For the text-containing cell, return its midpoint in [X, Y] coordinate format. 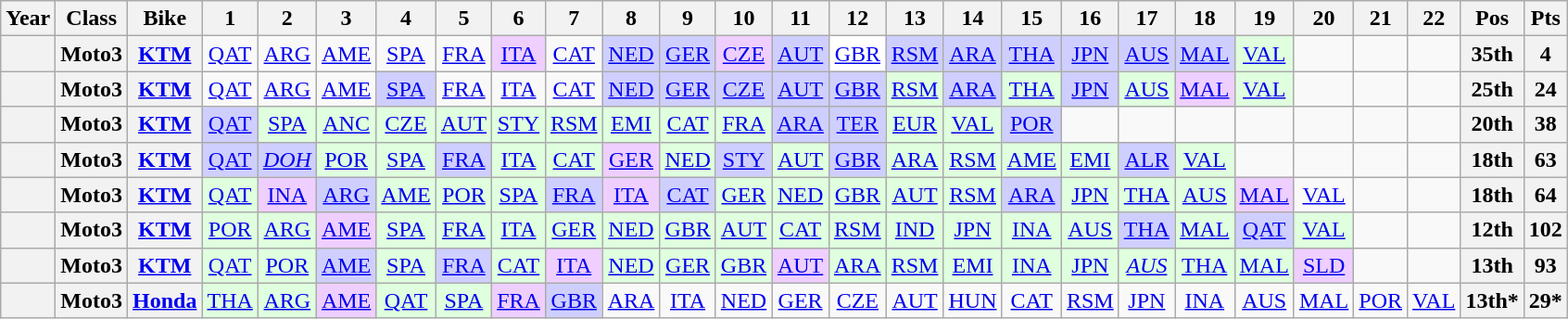
3 [346, 19]
38 [1546, 124]
ANC [346, 124]
102 [1546, 230]
16 [1090, 19]
IND [915, 230]
13 [915, 19]
14 [973, 19]
5 [463, 19]
64 [1546, 195]
SLD [1323, 265]
24 [1546, 89]
10 [743, 19]
Pts [1546, 19]
Bike [165, 19]
8 [631, 19]
12 [857, 19]
TER [857, 124]
19 [1264, 19]
20th [1492, 124]
21 [1381, 19]
25th [1492, 89]
EUR [915, 124]
17 [1146, 19]
20 [1323, 19]
DOH [287, 159]
22 [1435, 19]
11 [801, 19]
ALR [1146, 159]
6 [519, 19]
Pos [1492, 19]
Class [92, 19]
63 [1546, 159]
15 [1031, 19]
Year [28, 19]
Honda [165, 300]
12th [1492, 230]
1 [230, 19]
9 [688, 19]
93 [1546, 265]
29* [1546, 300]
35th [1492, 54]
HUN [973, 300]
13th [1492, 265]
18 [1205, 19]
13th* [1492, 300]
2 [287, 19]
7 [574, 19]
